Return the (X, Y) coordinate for the center point of the cell that contains the specified text.  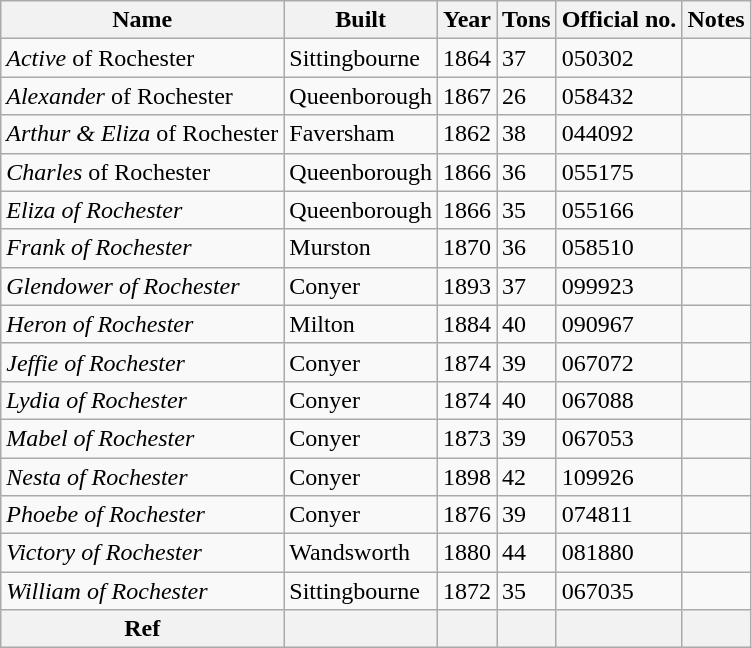
Wandsworth (361, 553)
Charles of Rochester (142, 172)
Milton (361, 324)
Heron of Rochester (142, 324)
Frank of Rochester (142, 248)
Jeffie of Rochester (142, 362)
Official no. (619, 20)
Victory of Rochester (142, 553)
Notes (716, 20)
067072 (619, 362)
109926 (619, 477)
067053 (619, 438)
Phoebe of Rochester (142, 515)
Year (468, 20)
Mabel of Rochester (142, 438)
Name (142, 20)
Arthur & Eliza of Rochester (142, 134)
090967 (619, 324)
William of Rochester (142, 591)
058510 (619, 248)
1867 (468, 96)
Active of Rochester (142, 58)
Lydia of Rochester (142, 400)
1862 (468, 134)
1893 (468, 286)
42 (527, 477)
1870 (468, 248)
38 (527, 134)
Faversham (361, 134)
058432 (619, 96)
067035 (619, 591)
099923 (619, 286)
Glendower of Rochester (142, 286)
081880 (619, 553)
044092 (619, 134)
1898 (468, 477)
1873 (468, 438)
Alexander of Rochester (142, 96)
44 (527, 553)
055175 (619, 172)
Eliza of Rochester (142, 210)
1880 (468, 553)
067088 (619, 400)
1884 (468, 324)
1872 (468, 591)
055166 (619, 210)
26 (527, 96)
050302 (619, 58)
Tons (527, 20)
Murston (361, 248)
Ref (142, 629)
1876 (468, 515)
Built (361, 20)
Nesta of Rochester (142, 477)
074811 (619, 515)
1864 (468, 58)
